Output the (X, Y) coordinate of the center of the cell containing the given text.  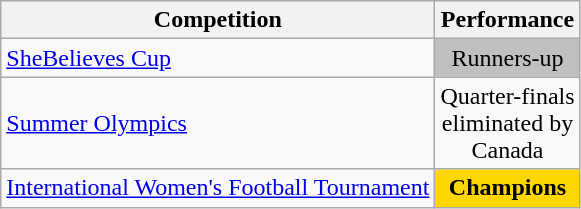
Performance (508, 20)
Summer Olympics (218, 123)
SheBelieves Cup (218, 58)
Champions (508, 188)
Runners-up (508, 58)
International Women's Football Tournament (218, 188)
Competition (218, 20)
Quarter-finalseliminated by Canada (508, 123)
